Return [x, y] of the center of cell containing provided text 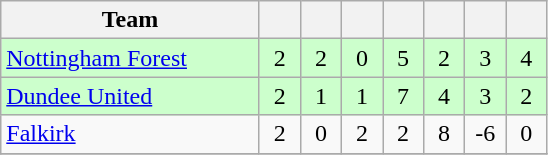
Falkirk [130, 134]
-6 [486, 134]
Dundee United [130, 96]
Nottingham Forest [130, 58]
5 [402, 58]
7 [402, 96]
Team [130, 20]
8 [444, 134]
